Pinpoint the cell where the given text exists, returning its (x, y) midpoint coordinate. 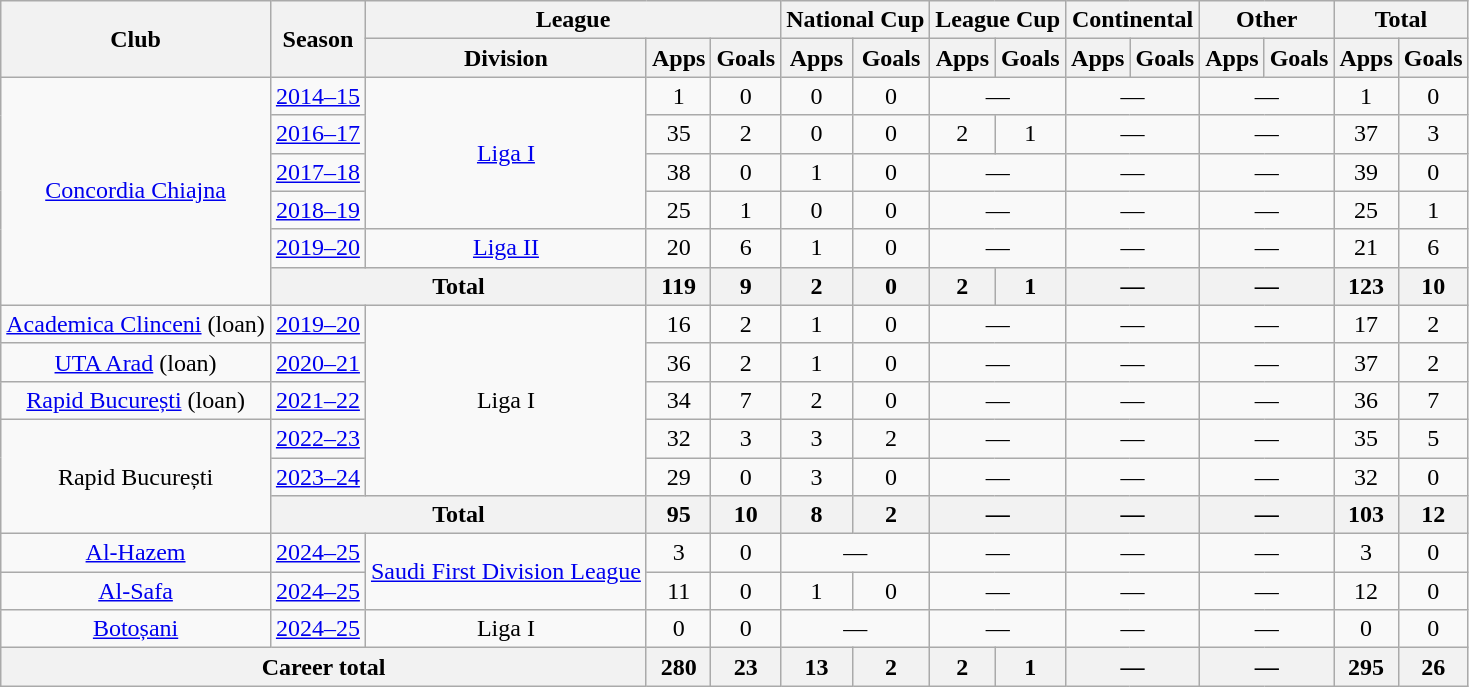
26 (1433, 667)
National Cup (856, 20)
Other (1267, 20)
123 (1366, 286)
2017–18 (318, 172)
Academica Clinceni (loan) (136, 324)
17 (1366, 324)
29 (678, 477)
2022–23 (318, 438)
Career total (324, 667)
Liga II (506, 248)
16 (678, 324)
2023–24 (318, 477)
20 (678, 248)
Rapid București (loan) (136, 400)
103 (1366, 515)
23 (746, 667)
Saudi First Division League (506, 572)
Division (506, 58)
Continental (1133, 20)
8 (817, 515)
Botoșani (136, 629)
39 (1366, 172)
League (572, 20)
9 (746, 286)
2021–22 (318, 400)
2018–19 (318, 210)
95 (678, 515)
Al-Hazem (136, 553)
2014–15 (318, 96)
Concordia Chiajna (136, 191)
UTA Arad (loan) (136, 362)
280 (678, 667)
2020–21 (318, 362)
Al-Safa (136, 591)
13 (817, 667)
295 (1366, 667)
2016–17 (318, 134)
5 (1433, 438)
11 (678, 591)
Season (318, 39)
34 (678, 400)
League Cup (998, 20)
119 (678, 286)
Club (136, 39)
Rapid București (136, 476)
21 (1366, 248)
38 (678, 172)
